From the cell containing the given text, extract its center point as (x, y) coordinate. 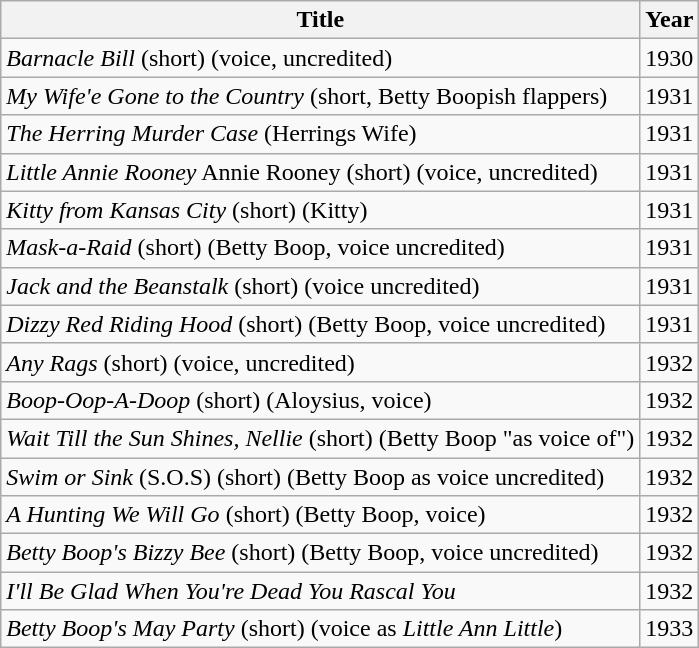
Jack and the Beanstalk (short) (voice uncredited) (320, 286)
Wait Till the Sun Shines, Nellie (short) (Betty Boop "as voice of") (320, 438)
Betty Boop's Bizzy Bee (short) (Betty Boop, voice uncredited) (320, 553)
Kitty from Kansas City (short) (Kitty) (320, 210)
I'll Be Glad When You're Dead You Rascal You (320, 591)
Betty Boop's May Party (short) (voice as Little Ann Little) (320, 629)
1933 (670, 629)
Boop-Oop-A-Doop (short) (Aloysius, voice) (320, 400)
1930 (670, 58)
A Hunting We Will Go (short) (Betty Boop, voice) (320, 515)
The Herring Murder Case (Herrings Wife) (320, 134)
Dizzy Red Riding Hood (short) (Betty Boop, voice uncredited) (320, 324)
Barnacle Bill (short) (voice, uncredited) (320, 58)
Title (320, 20)
Mask-a-Raid (short) (Betty Boop, voice uncredited) (320, 248)
Any Rags (short) (voice, uncredited) (320, 362)
Swim or Sink (S.O.S) (short) (Betty Boop as voice uncredited) (320, 477)
My Wife'e Gone to the Country (short, Betty Boopish flappers) (320, 96)
Year (670, 20)
Little Annie Rooney Annie Rooney (short) (voice, uncredited) (320, 172)
